Find where the given text appears and provide that cell's center as (X, Y) coordinate. 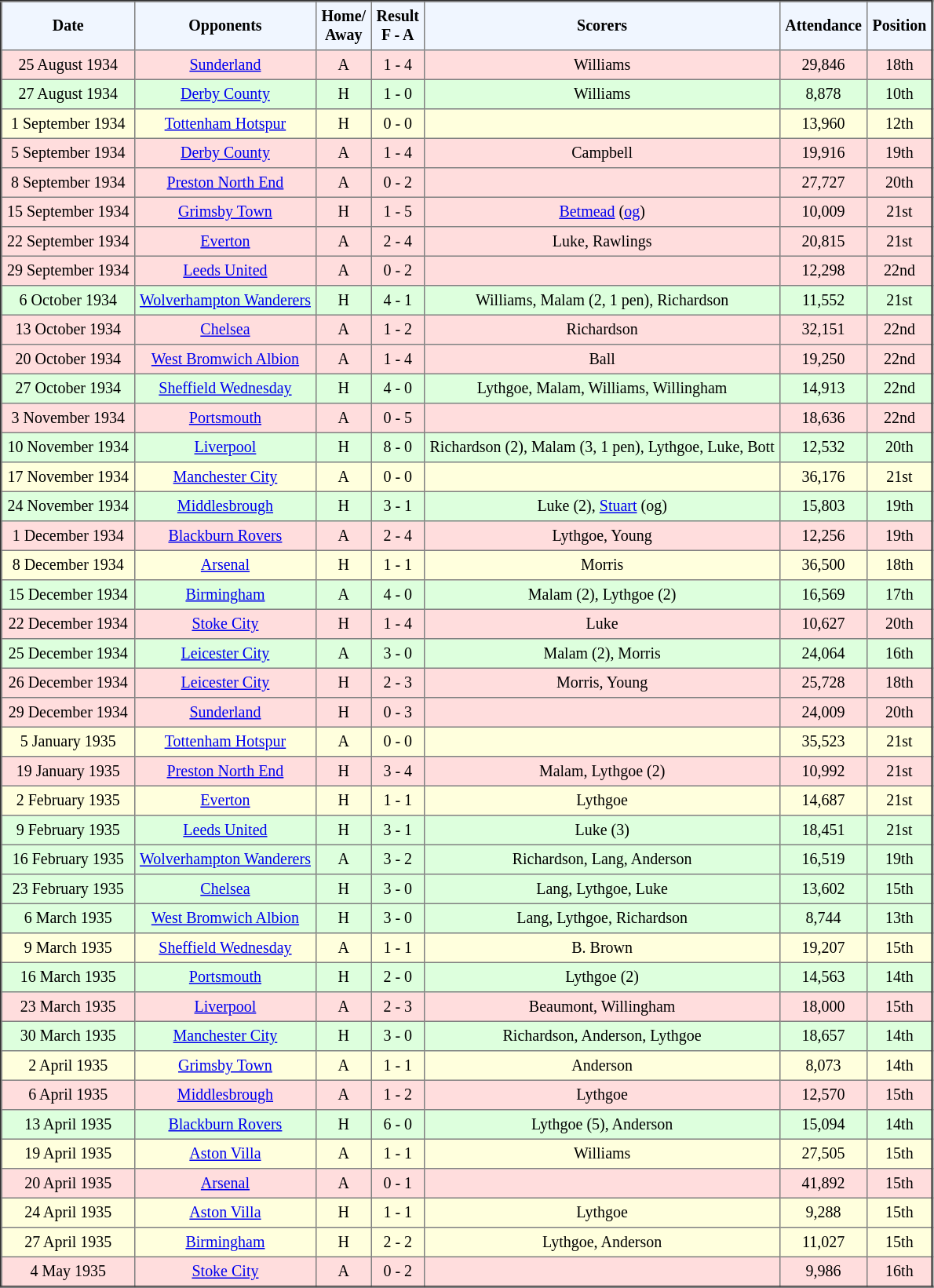
2 - 2 (398, 1242)
17th (899, 595)
1 - 0 (398, 94)
23 February 1935 (68, 889)
Luke (603, 624)
8 September 1934 (68, 183)
16 February 1935 (68, 859)
3 - 2 (398, 859)
29,846 (823, 65)
10th (899, 94)
19 January 1935 (68, 772)
13 October 1934 (68, 330)
14,687 (823, 801)
Luke (2), Stuart (og) (603, 506)
27,505 (823, 1154)
Anderson (603, 1066)
17 November 1934 (68, 477)
9,986 (823, 1272)
13,602 (823, 889)
Lythgoe, Young (603, 536)
15 September 1934 (68, 212)
ResultF - A (398, 26)
20,815 (823, 242)
Malam (2), Morris (603, 654)
16,519 (823, 859)
25 August 1934 (68, 65)
20 October 1934 (68, 359)
Opponents (224, 26)
27,727 (823, 183)
6 October 1934 (68, 301)
Richardson, Lang, Anderson (603, 859)
0 - 3 (398, 713)
22 September 1934 (68, 242)
5 January 1935 (68, 742)
18,451 (823, 830)
3 - 4 (398, 772)
16 March 1935 (68, 977)
25 December 1934 (68, 654)
Home/Away (344, 26)
24,064 (823, 654)
35,523 (823, 742)
41,892 (823, 1184)
Betmead (og) (603, 212)
Luke (3) (603, 830)
3 November 1934 (68, 418)
10,627 (823, 624)
13 April 1935 (68, 1125)
1 - 5 (398, 212)
18,636 (823, 418)
20 April 1935 (68, 1184)
6 April 1935 (68, 1095)
19,250 (823, 359)
Date (68, 26)
29 December 1934 (68, 713)
27 August 1934 (68, 94)
6 - 0 (398, 1125)
4 May 1935 (68, 1272)
2 April 1935 (68, 1066)
Position (899, 26)
9 March 1935 (68, 948)
Malam, Lythgoe (2) (603, 772)
12th (899, 124)
Lang, Lythgoe, Luke (603, 889)
8,744 (823, 918)
26 December 1934 (68, 683)
32,151 (823, 330)
16,569 (823, 595)
Scorers (603, 26)
5 September 1934 (68, 153)
10,009 (823, 212)
30 March 1935 (68, 1036)
24,009 (823, 713)
9,288 (823, 1213)
13,960 (823, 124)
Lythgoe (5), Anderson (603, 1125)
18,657 (823, 1036)
Lythgoe, Anderson (603, 1242)
2 February 1935 (68, 801)
Malam (2), Lythgoe (2) (603, 595)
8,073 (823, 1066)
Beaumont, Willingham (603, 1007)
Attendance (823, 26)
23 March 1935 (68, 1007)
19,207 (823, 948)
8 December 1934 (68, 565)
1 December 1934 (68, 536)
15,094 (823, 1125)
19 April 1935 (68, 1154)
9 February 1935 (68, 830)
15,803 (823, 506)
15 December 1934 (68, 595)
11,552 (823, 301)
4 - 1 (398, 301)
10 November 1934 (68, 447)
29 September 1934 (68, 271)
27 October 1934 (68, 389)
Lang, Lythgoe, Richardson (603, 918)
36,176 (823, 477)
27 April 1935 (68, 1242)
Ball (603, 359)
Morris (603, 565)
Richardson, Anderson, Lythgoe (603, 1036)
Lythgoe, Malam, Williams, Willingham (603, 389)
Luke, Rawlings (603, 242)
22 December 1934 (68, 624)
14,563 (823, 977)
11,027 (823, 1242)
Campbell (603, 153)
8 - 0 (398, 447)
0 - 1 (398, 1184)
25,728 (823, 683)
12,256 (823, 536)
Richardson (2), Malam (3, 1 pen), Lythgoe, Luke, Bott (603, 447)
14,913 (823, 389)
B. Brown (603, 948)
Richardson (603, 330)
6 March 1935 (68, 918)
8,878 (823, 94)
1 September 1934 (68, 124)
12,298 (823, 271)
18,000 (823, 1007)
10,992 (823, 772)
Morris, Young (603, 683)
13th (899, 918)
36,500 (823, 565)
0 - 5 (398, 418)
2 - 0 (398, 977)
24 November 1934 (68, 506)
12,570 (823, 1095)
Lythgoe (2) (603, 977)
24 April 1935 (68, 1213)
19,916 (823, 153)
Williams, Malam (2, 1 pen), Richardson (603, 301)
12,532 (823, 447)
